Extract the [X, Y] coordinate from the center of the cell holding the provided text.  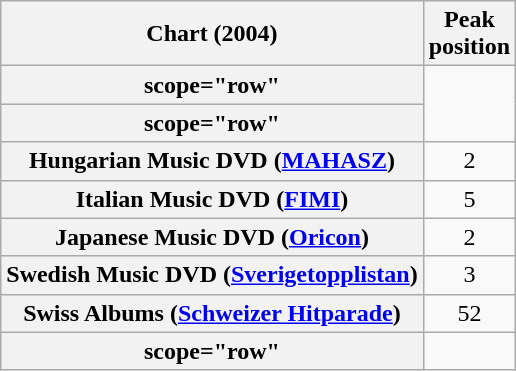
Italian Music DVD (FIMI) [212, 199]
5 [469, 199]
Hungarian Music DVD (MAHASZ) [212, 161]
Chart (2004) [212, 34]
Peakposition [469, 34]
Japanese Music DVD (Oricon) [212, 237]
3 [469, 275]
Swiss Albums (Schweizer Hitparade) [212, 313]
Swedish Music DVD (Sverigetopplistan) [212, 275]
52 [469, 313]
